Return (x, y) of the center of cell containing provided text 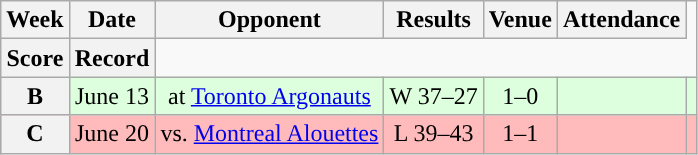
Date (112, 20)
Results (434, 20)
vs. Montreal Alouettes (270, 134)
Week (35, 20)
Score (35, 58)
June 13 (112, 96)
Record (112, 58)
C (35, 134)
1–1 (520, 134)
W 37–27 (434, 96)
L 39–43 (434, 134)
at Toronto Argonauts (270, 96)
June 20 (112, 134)
Attendance (621, 20)
Venue (520, 20)
Opponent (270, 20)
1–0 (520, 96)
B (35, 96)
